Scan for the cell matching the given text and deliver its (x, y) coordinate at center. 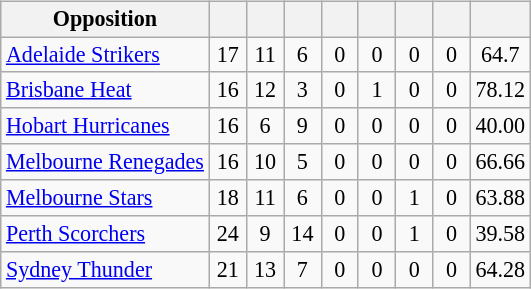
21 (228, 270)
Hobart Hurricanes (105, 126)
Brisbane Heat (105, 90)
3 (302, 90)
18 (228, 198)
63.88 (500, 198)
Sydney Thunder (105, 270)
12 (264, 90)
64.28 (500, 270)
Melbourne Renegades (105, 162)
Melbourne Stars (105, 198)
Perth Scorchers (105, 234)
Opposition (105, 19)
7 (302, 270)
14 (302, 234)
5 (302, 162)
13 (264, 270)
40.00 (500, 126)
10 (264, 162)
17 (228, 55)
24 (228, 234)
64.7 (500, 55)
78.12 (500, 90)
66.66 (500, 162)
39.58 (500, 234)
Adelaide Strikers (105, 55)
